Scan for the cell matching the given text and deliver its (x, y) coordinate at center. 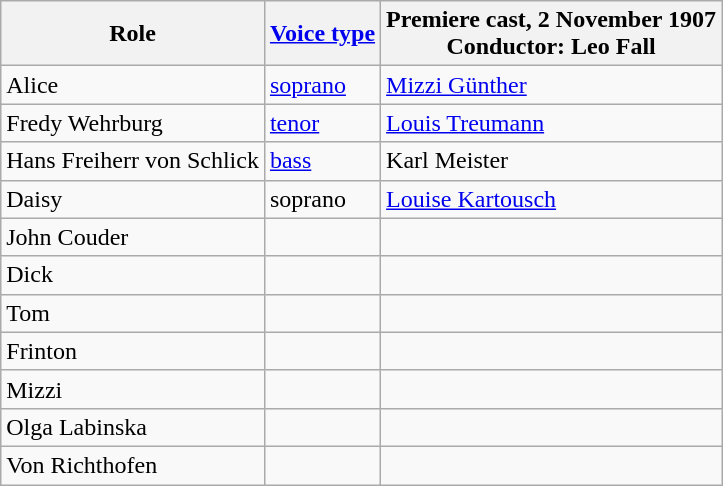
Karl Meister (552, 161)
Voice type (322, 34)
Olga Labinska (133, 427)
Louise Kartousch (552, 199)
John Couder (133, 237)
Hans Freiherr von Schlick (133, 161)
Von Richthofen (133, 465)
Mizzi (133, 389)
Dick (133, 275)
Frinton (133, 351)
Mizzi Günther (552, 85)
Tom (133, 313)
bass (322, 161)
Premiere cast, 2 November 1907Conductor: Leo Fall (552, 34)
Fredy Wehrburg (133, 123)
Louis Treumann (552, 123)
Role (133, 34)
Daisy (133, 199)
tenor (322, 123)
Alice (133, 85)
